Capture the cell that displays the provided text and extract its [x, y] central coordinate. 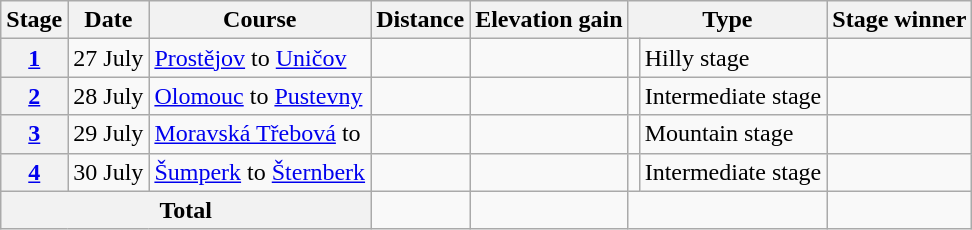
Total [186, 210]
Olomouc to Pustevny [260, 96]
Distance [420, 20]
Stage winner [900, 20]
30 July [108, 172]
Type [728, 20]
27 July [108, 58]
Prostějov to Uničov [260, 58]
Hilly stage [733, 58]
1 [34, 58]
Elevation gain [549, 20]
29 July [108, 134]
2 [34, 96]
Mountain stage [733, 134]
Course [260, 20]
28 July [108, 96]
4 [34, 172]
Moravská Třebová to [260, 134]
3 [34, 134]
Šumperk to Šternberk [260, 172]
Date [108, 20]
Stage [34, 20]
